Return (x, y) of the center of cell containing provided text 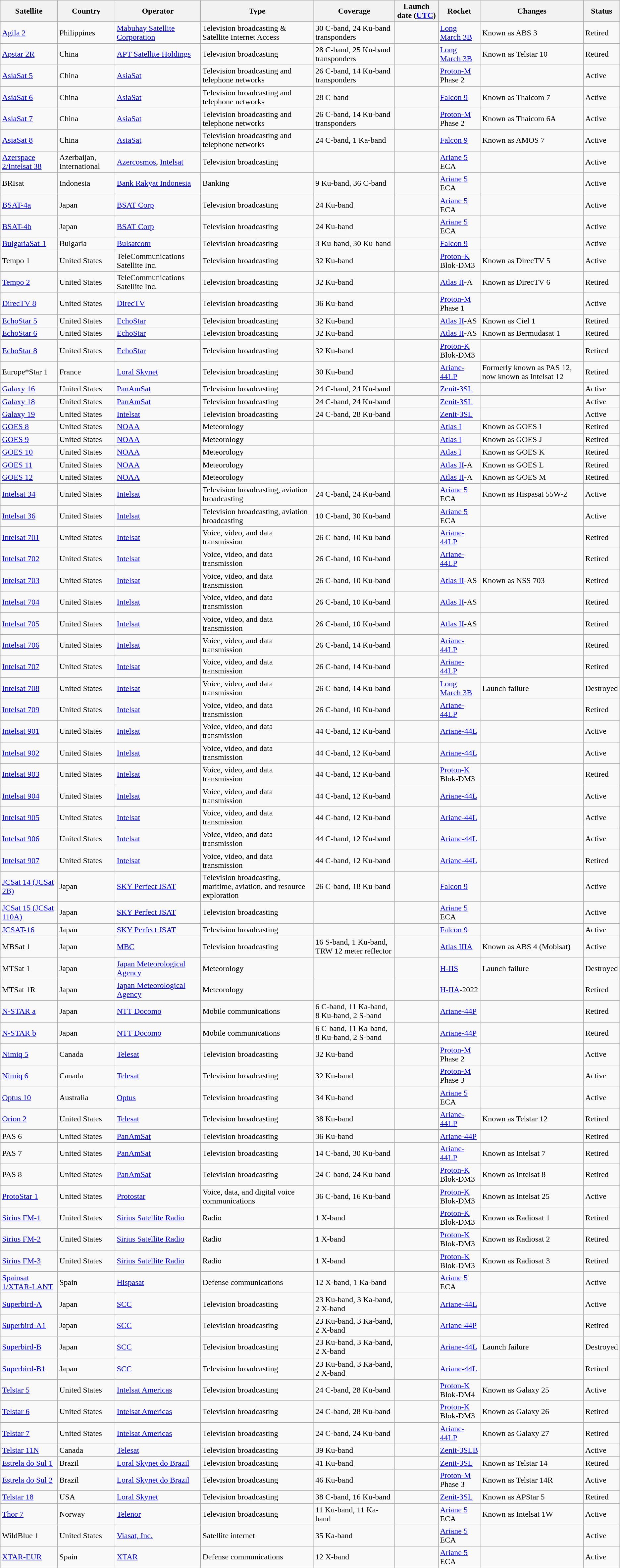
Superbird-B1 (29, 1369)
Mabuhay Satellite Corporation (158, 32)
Intelsat 702 (29, 559)
38 C-band, 16 Ku-band (354, 1497)
Estrela do Sul 2 (29, 1480)
MBC (158, 947)
Intelsat 705 (29, 624)
Intelsat 709 (29, 710)
38 Ku-band (354, 1119)
Nimiq 6 (29, 1076)
BulgariaSat-1 (29, 243)
Intelsat 906 (29, 839)
Known as NSS 703 (532, 581)
N-STAR a (29, 1011)
Formerly known as PAS 12, now known as Intelsat 12 (532, 372)
24 C-band, 1 Ka-band (354, 140)
Proton-K Blok-DM4 (459, 1390)
10 C-band, 30 Ku-band (354, 516)
Tempo 1 (29, 260)
GOES 9 (29, 439)
Known as Telstar 14 (532, 1463)
30 C-band, 24 Ku-band transponders (354, 32)
Voice, data, and digital voice communications (257, 1196)
Intelsat 708 (29, 688)
Intelsat 905 (29, 817)
Telstar 5 (29, 1390)
Nimiq 5 (29, 1054)
PAS 6 (29, 1136)
Philippines (86, 32)
Coverage (354, 11)
Intelsat 707 (29, 667)
Known as Bermudasat 1 (532, 333)
Type (257, 11)
PAS 8 (29, 1175)
DirecTV 8 (29, 304)
12 X-band, 1 Ka-band (354, 1283)
Optus (158, 1097)
Telstar 7 (29, 1433)
Bulsatcom (158, 243)
Galaxy 18 (29, 402)
Status (601, 11)
Superbird-A (29, 1304)
Bank Rakyat Indonesia (158, 183)
Intelsat 704 (29, 602)
Known as Thaicom 7 (532, 97)
Known as Telstar 14R (532, 1480)
Known as Telstar 10 (532, 54)
MTSat 1 (29, 968)
Known as Hispasat 55W-2 (532, 494)
XTAR-EUR (29, 1557)
APT Satellite Holdings (158, 54)
JCSat 14 (JCSat 2B) (29, 887)
Satellite (29, 11)
JCSat 15 (JCSat 110A) (29, 912)
Intelsat 903 (29, 774)
35 Ka-band (354, 1536)
BSAT-4b (29, 226)
Country (86, 11)
PAS 7 (29, 1153)
GOES 8 (29, 427)
Television broadcasting, maritime, aviation, and resource exploration (257, 887)
EchoStar 6 (29, 333)
H-IIS (459, 968)
16 S-band, 1 Ku-band, TRW 12 meter reflector (354, 947)
WildBlue 1 (29, 1536)
39 Ku-band (354, 1450)
26 C-band, 18 Ku-band (354, 887)
DirecTV (158, 304)
Viasat, Inc. (158, 1536)
EchoStar 5 (29, 321)
AsiaSat 8 (29, 140)
Telstar 18 (29, 1497)
28 C-band, 25 Ku-band transponders (354, 54)
Known as Radiosat 2 (532, 1240)
Intelsat 34 (29, 494)
Known as Radiosat 3 (532, 1261)
GOES 12 (29, 477)
ProtoStar 1 (29, 1196)
Known as Galaxy 27 (532, 1433)
JCSAT-16 (29, 930)
Estrela do Sul 1 (29, 1463)
Orion 2 (29, 1119)
Telenor (158, 1514)
Telstar 6 (29, 1412)
Known as AMOS 7 (532, 140)
Intelsat 904 (29, 796)
Sirius FM-3 (29, 1261)
France (86, 372)
Telstar 11N (29, 1450)
Known as Telstar 12 (532, 1119)
12 X-band (354, 1557)
Known as DirecTV 6 (532, 282)
11 Ku-band, 11 Ka-band (354, 1514)
Azerbaijan, International (86, 162)
Known as Intelsat 8 (532, 1175)
Optus 10 (29, 1097)
Australia (86, 1097)
Sirius FM-2 (29, 1240)
Hispasat (158, 1283)
14 C-band, 30 Ku-band (354, 1153)
Changes (532, 11)
Azercosmos, Intelsat (158, 162)
Intelsat 703 (29, 581)
Superbird-A1 (29, 1326)
Spainsat 1/XTAR-LANT (29, 1283)
Europe*Star 1 (29, 372)
9 Ku-band, 36 C-band (354, 183)
Norway (86, 1514)
N-STAR b (29, 1033)
Superbird-B (29, 1347)
Intelsat 902 (29, 753)
Azerspace 2/Intelsat 38 (29, 162)
Known as Ciel 1 (532, 321)
Banking (257, 183)
AsiaSat 7 (29, 119)
MBSat 1 (29, 947)
Bulgaria (86, 243)
Proton-M Phase 1 (459, 304)
Known as Thaicom 6A (532, 119)
Known as DirecTV 5 (532, 260)
Apstar 2R (29, 54)
46 Ku-band (354, 1480)
Known as Intelsat 25 (532, 1196)
34 Ku-band (354, 1097)
Television broadcasting & Satellite Internet Access (257, 32)
Known as GOES M (532, 477)
Agila 2 (29, 32)
Known as APStar 5 (532, 1497)
36 C-band, 16 Ku-band (354, 1196)
Known as ABS 3 (532, 32)
Rocket (459, 11)
GOES 10 (29, 452)
Atlas IIIA (459, 947)
Protostar (158, 1196)
AsiaSat 5 (29, 75)
XTAR (158, 1557)
Intelsat 907 (29, 860)
Known as Intelsat 1W (532, 1514)
Tempo 2 (29, 282)
Satellite internet (257, 1536)
3 Ku-band, 30 Ku-band (354, 243)
Indonesia (86, 183)
BSAT-4a (29, 205)
Intelsat 901 (29, 731)
AsiaSat 6 (29, 97)
Zenit-3SLB (459, 1450)
Sirius FM-1 (29, 1218)
30 Ku-band (354, 372)
Known as GOES I (532, 427)
USA (86, 1497)
Known as GOES K (532, 452)
H-IIA-2022 (459, 990)
EchoStar 8 (29, 350)
41 Ku-band (354, 1463)
Known as Galaxy 26 (532, 1412)
28 C-band (354, 97)
BRIsat (29, 183)
Galaxy 19 (29, 414)
Known as Radiosat 1 (532, 1218)
Known as ABS 4 (Mobisat) (532, 947)
GOES 11 (29, 465)
Known as GOES L (532, 465)
MTSat 1R (29, 990)
Launch date (UTC) (417, 11)
Intelsat 36 (29, 516)
Known as Intelsat 7 (532, 1153)
Known as Galaxy 25 (532, 1390)
Intelsat 706 (29, 645)
Operator (158, 11)
Galaxy 16 (29, 389)
Thor 7 (29, 1514)
Known as GOES J (532, 439)
Intelsat 701 (29, 538)
